Return [x, y] of the center of cell containing provided text 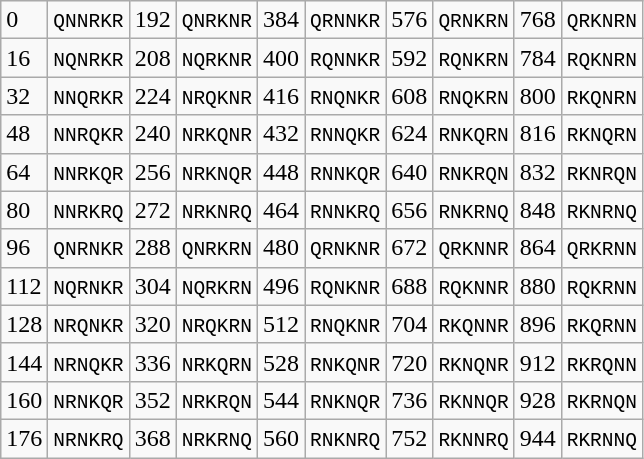
NRKQRN [216, 362]
RQNKNR [344, 286]
RKRNNQ [602, 438]
QRKNRN [602, 20]
896 [538, 324]
NRNKRQ [88, 438]
RNKNQR [344, 400]
496 [280, 286]
144 [24, 362]
RKQNRN [602, 96]
832 [538, 172]
336 [152, 362]
752 [410, 438]
NRKRQN [216, 400]
RNKQRN [474, 134]
160 [24, 400]
912 [538, 362]
NRQNKR [88, 324]
NNRKRQ [88, 210]
QRNKRN [474, 20]
592 [410, 58]
272 [152, 210]
NRKNQR [216, 172]
RKRQNN [602, 362]
NRQKNR [216, 96]
RNKQNR [344, 362]
880 [538, 286]
RKNQNR [474, 362]
0 [24, 20]
480 [280, 248]
QNRKNR [216, 20]
RQKNNR [474, 286]
NQRNKR [88, 286]
QRKNNR [474, 248]
224 [152, 96]
NRKNRQ [216, 210]
448 [280, 172]
NQRKNR [216, 58]
RNNQKR [344, 134]
RNNKQR [344, 172]
QRKRNN [602, 248]
QRNKNR [344, 248]
816 [538, 134]
RKNRNQ [602, 210]
656 [410, 210]
32 [24, 96]
384 [280, 20]
NRNKQR [88, 400]
944 [538, 438]
240 [152, 134]
NNRKQR [88, 172]
NQNRKR [88, 58]
QRNNKR [344, 20]
640 [410, 172]
464 [280, 210]
RNKRNQ [474, 210]
512 [280, 324]
368 [152, 438]
RNQNKR [344, 96]
RKQRNN [602, 324]
320 [152, 324]
RKNQRN [602, 134]
208 [152, 58]
RNKRQN [474, 172]
288 [152, 248]
704 [410, 324]
NRKQNR [216, 134]
96 [24, 248]
RNNKRQ [344, 210]
848 [538, 210]
RNQKNR [344, 324]
768 [538, 20]
528 [280, 362]
736 [410, 400]
176 [24, 438]
RKNNRQ [474, 438]
560 [280, 438]
RKRNQN [602, 400]
128 [24, 324]
RQKRNN [602, 286]
864 [538, 248]
NQRKRN [216, 286]
256 [152, 172]
RKNRQN [602, 172]
QNNRKR [88, 20]
416 [280, 96]
RNQKRN [474, 96]
RQNKRN [474, 58]
720 [410, 362]
192 [152, 20]
NRKRNQ [216, 438]
112 [24, 286]
800 [538, 96]
16 [24, 58]
432 [280, 134]
608 [410, 96]
576 [410, 20]
RQKNRN [602, 58]
RKNNQR [474, 400]
624 [410, 134]
RKQNNR [474, 324]
NNQRKR [88, 96]
NRNQKR [88, 362]
688 [410, 286]
QNRKRN [216, 248]
784 [538, 58]
NRQKRN [216, 324]
304 [152, 286]
672 [410, 248]
400 [280, 58]
928 [538, 400]
48 [24, 134]
64 [24, 172]
80 [24, 210]
544 [280, 400]
RQNNKR [344, 58]
NNRQKR [88, 134]
352 [152, 400]
QNRNKR [88, 248]
RNKNRQ [344, 438]
